From the cell containing the given text, extract its center point as (x, y) coordinate. 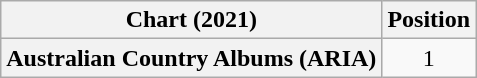
Chart (2021) (192, 20)
1 (429, 58)
Australian Country Albums (ARIA) (192, 58)
Position (429, 20)
